Scan for the cell matching the given text and deliver its [X, Y] coordinate at center. 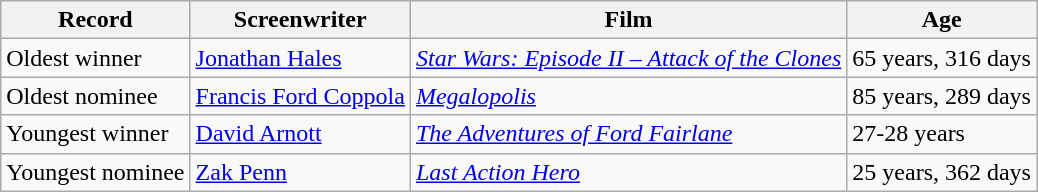
Oldest winner [96, 58]
25 years, 362 days [942, 172]
Megalopolis [628, 96]
Youngest nominee [96, 172]
Screenwriter [300, 20]
Jonathan Hales [300, 58]
Oldest nominee [96, 96]
David Arnott [300, 134]
Star Wars: Episode II – Attack of the Clones [628, 58]
27-28 years [942, 134]
The Adventures of Ford Fairlane [628, 134]
65 years, 316 days [942, 58]
Last Action Hero [628, 172]
Record [96, 20]
Zak Penn [300, 172]
Youngest winner [96, 134]
Francis Ford Coppola [300, 96]
Age [942, 20]
Film [628, 20]
85 years, 289 days [942, 96]
